Scan for the cell matching the given text and deliver its (x, y) coordinate at center. 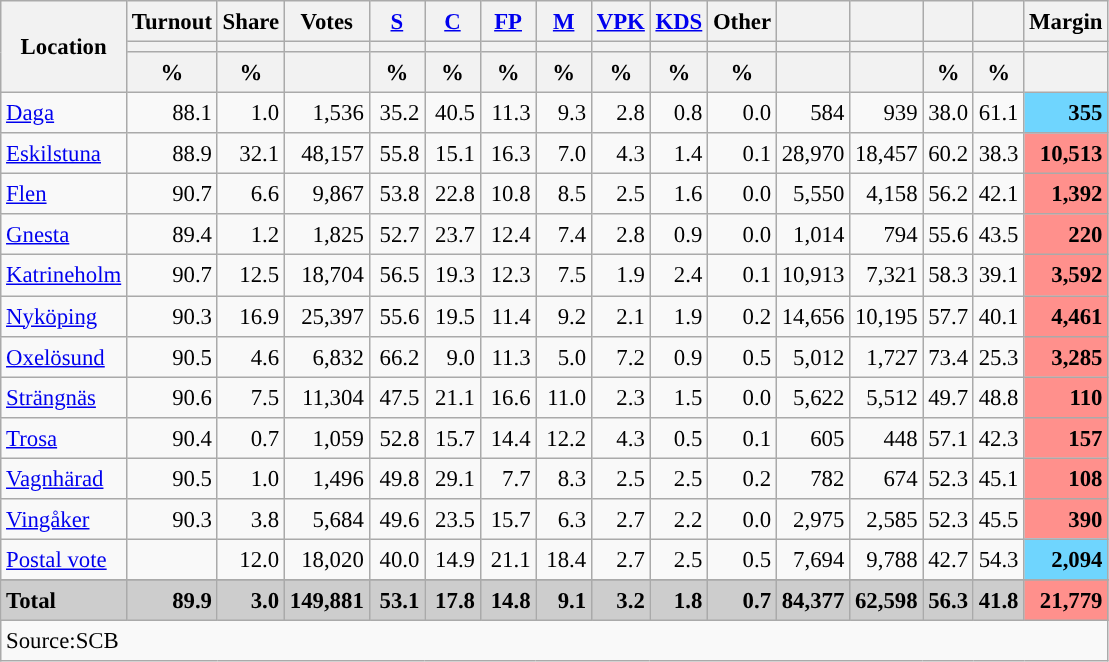
29.1 (453, 478)
5,684 (326, 520)
3.8 (250, 520)
782 (812, 478)
4.6 (250, 356)
939 (886, 114)
6.6 (250, 194)
12.0 (250, 560)
66.2 (397, 356)
18,457 (886, 154)
56.3 (948, 600)
49.6 (397, 520)
584 (812, 114)
7,694 (812, 560)
23.5 (453, 520)
61.1 (998, 114)
14.4 (508, 438)
12.5 (250, 276)
Share (250, 22)
6,832 (326, 356)
16.6 (508, 398)
1.2 (250, 234)
7.4 (564, 234)
1,059 (326, 438)
1,727 (886, 356)
23.7 (453, 234)
Other (742, 22)
58.3 (948, 276)
39.1 (998, 276)
41.8 (998, 600)
Gnesta (64, 234)
3.0 (250, 600)
110 (1066, 398)
Daga (64, 114)
38.3 (998, 154)
16.3 (508, 154)
Katrineholm (64, 276)
42.7 (948, 560)
9,867 (326, 194)
25.3 (998, 356)
60.2 (948, 154)
7,321 (886, 276)
390 (1066, 520)
9.0 (453, 356)
14.9 (453, 560)
10.8 (508, 194)
Turnout (172, 22)
12.3 (508, 276)
220 (1066, 234)
Nyköping (64, 316)
448 (886, 438)
90.4 (172, 438)
8.3 (564, 478)
49.8 (397, 478)
53.1 (397, 600)
16.9 (250, 316)
35.2 (397, 114)
Trosa (64, 438)
9.1 (564, 600)
Strängnäs (64, 398)
56.5 (397, 276)
108 (1066, 478)
149,881 (326, 600)
40.1 (998, 316)
45.5 (998, 520)
42.3 (998, 438)
Flen (64, 194)
9.3 (564, 114)
43.5 (998, 234)
2,585 (886, 520)
2.1 (620, 316)
32.1 (250, 154)
4,158 (886, 194)
1,392 (1066, 194)
12.4 (508, 234)
12.2 (564, 438)
10,195 (886, 316)
KDS (678, 22)
M (564, 22)
53.8 (397, 194)
VPK (620, 22)
10,913 (812, 276)
5,622 (812, 398)
84,377 (812, 600)
355 (1066, 114)
17.8 (453, 600)
4,461 (1066, 316)
54.3 (998, 560)
8.5 (564, 194)
674 (886, 478)
11.0 (564, 398)
Location (64, 47)
25,397 (326, 316)
1,496 (326, 478)
S (397, 22)
55.8 (397, 154)
2.2 (678, 520)
FP (508, 22)
Eskilstuna (64, 154)
3.2 (620, 600)
88.9 (172, 154)
11,304 (326, 398)
47.5 (397, 398)
57.7 (948, 316)
14,656 (812, 316)
9,788 (886, 560)
3,285 (1066, 356)
90.6 (172, 398)
48,157 (326, 154)
57.1 (948, 438)
5,512 (886, 398)
1.4 (678, 154)
0.8 (678, 114)
42.1 (998, 194)
5,012 (812, 356)
48.8 (998, 398)
Vagnhärad (64, 478)
14.8 (508, 600)
157 (1066, 438)
Oxelösund (64, 356)
605 (812, 438)
Total (64, 600)
Vingåker (64, 520)
19.3 (453, 276)
7.2 (620, 356)
18.4 (564, 560)
45.1 (998, 478)
18,020 (326, 560)
Margin (1066, 22)
1,536 (326, 114)
Votes (326, 22)
1,825 (326, 234)
Source:SCB (554, 640)
1.5 (678, 398)
19.5 (453, 316)
5,550 (812, 194)
88.1 (172, 114)
1,014 (812, 234)
21,779 (1066, 600)
794 (886, 234)
9.2 (564, 316)
C (453, 22)
73.4 (948, 356)
15.1 (453, 154)
2,975 (812, 520)
10,513 (1066, 154)
28,970 (812, 154)
56.2 (948, 194)
40.5 (453, 114)
11.4 (508, 316)
18,704 (326, 276)
1.6 (678, 194)
52.7 (397, 234)
49.7 (948, 398)
6.3 (564, 520)
89.9 (172, 600)
7.0 (564, 154)
2.3 (620, 398)
3,592 (1066, 276)
52.8 (397, 438)
Postal vote (64, 560)
5.0 (564, 356)
1.8 (678, 600)
89.4 (172, 234)
40.0 (397, 560)
2,094 (1066, 560)
22.8 (453, 194)
2.4 (678, 276)
62,598 (886, 600)
38.0 (948, 114)
7.7 (508, 478)
